Extract the (x, y) coordinate from the center of the cell holding the provided text.  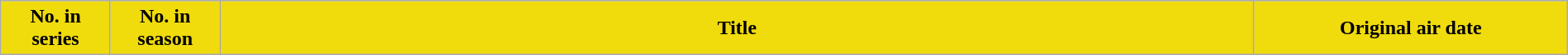
Title (737, 28)
Original air date (1411, 28)
No. inseries (56, 28)
No. inseason (165, 28)
